Determine the [X, Y] coordinate at the center of the cell enclosing the given text.  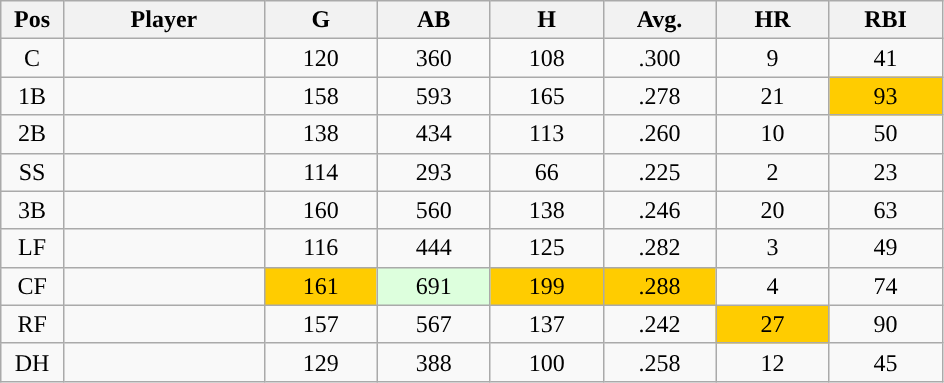
120 [320, 58]
AB [434, 20]
3B [32, 210]
444 [434, 248]
66 [546, 172]
DH [32, 362]
.278 [660, 96]
93 [886, 96]
2 [772, 172]
41 [886, 58]
H [546, 20]
691 [434, 286]
RBI [886, 20]
.242 [660, 324]
165 [546, 96]
157 [320, 324]
10 [772, 134]
434 [434, 134]
4 [772, 286]
.246 [660, 210]
593 [434, 96]
.300 [660, 58]
137 [546, 324]
20 [772, 210]
.225 [660, 172]
.260 [660, 134]
199 [546, 286]
1B [32, 96]
HR [772, 20]
74 [886, 286]
293 [434, 172]
100 [546, 362]
27 [772, 324]
12 [772, 362]
Avg. [660, 20]
C [32, 58]
90 [886, 324]
21 [772, 96]
158 [320, 96]
160 [320, 210]
.258 [660, 362]
108 [546, 58]
Pos [32, 20]
CF [32, 286]
125 [546, 248]
45 [886, 362]
388 [434, 362]
50 [886, 134]
49 [886, 248]
G [320, 20]
129 [320, 362]
Player [164, 20]
RF [32, 324]
360 [434, 58]
161 [320, 286]
567 [434, 324]
9 [772, 58]
560 [434, 210]
63 [886, 210]
2B [32, 134]
.282 [660, 248]
SS [32, 172]
3 [772, 248]
116 [320, 248]
113 [546, 134]
23 [886, 172]
114 [320, 172]
.288 [660, 286]
LF [32, 248]
